From the cell containing the given text, extract its center point as [X, Y] coordinate. 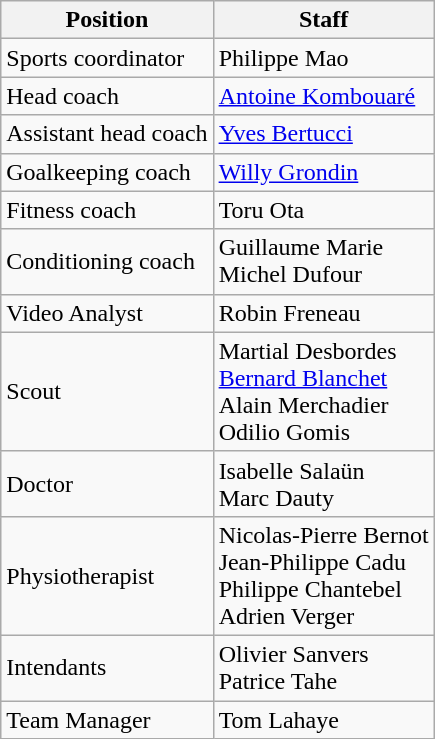
Nicolas-Pierre Bernot Jean-Philippe Cadu Philippe Chantebel Adrien Verger [324, 576]
Position [107, 20]
Yves Bertucci [324, 134]
Doctor [107, 484]
Robin Freneau [324, 313]
Sports coordinator [107, 58]
Conditioning coach [107, 262]
Toru Ota [324, 210]
Isabelle Salaün Marc Dauty [324, 484]
Intendants [107, 668]
Martial Desbordes Bernard Blanchet Alain Merchadier Odilio Gomis [324, 392]
Scout [107, 392]
Philippe Mao [324, 58]
Head coach [107, 96]
Olivier Sanvers Patrice Tahe [324, 668]
Fitness coach [107, 210]
Guillaume Marie Michel Dufour [324, 262]
Tom Lahaye [324, 719]
Physiotherapist [107, 576]
Staff [324, 20]
Assistant head coach [107, 134]
Video Analyst [107, 313]
Antoine Kombouaré [324, 96]
Willy Grondin [324, 172]
Team Manager [107, 719]
Goalkeeping coach [107, 172]
